Locate the cell with the specified text and output its (x, y) center coordinate. 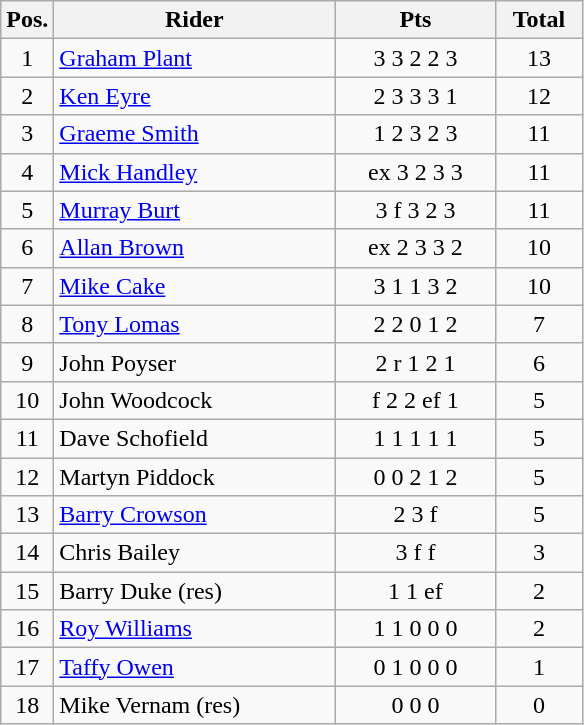
1 2 3 2 3 (416, 134)
8 (28, 324)
0 (539, 705)
0 1 0 0 0 (416, 667)
ex 2 3 3 2 (416, 248)
0 0 2 1 2 (416, 477)
Pos. (28, 20)
Chris Bailey (194, 553)
2 3 f (416, 515)
John Poyser (194, 362)
Pts (416, 20)
4 (28, 172)
Taffy Owen (194, 667)
Murray Burt (194, 210)
Roy Williams (194, 629)
Rider (194, 20)
2 3 3 3 1 (416, 96)
1 1 0 0 0 (416, 629)
Graeme Smith (194, 134)
17 (28, 667)
Allan Brown (194, 248)
9 (28, 362)
John Woodcock (194, 400)
Tony Lomas (194, 324)
Mike Vernam (res) (194, 705)
1 1 1 1 1 (416, 438)
3 f 3 2 3 (416, 210)
3 f f (416, 553)
Ken Eyre (194, 96)
14 (28, 553)
0 0 0 (416, 705)
3 1 1 3 2 (416, 286)
Total (539, 20)
1 1 ef (416, 591)
16 (28, 629)
ex 3 2 3 3 (416, 172)
3 3 2 2 3 (416, 58)
Barry Duke (res) (194, 591)
Mick Handley (194, 172)
Dave Schofield (194, 438)
Mike Cake (194, 286)
18 (28, 705)
Graham Plant (194, 58)
Barry Crowson (194, 515)
2 2 0 1 2 (416, 324)
f 2 2 ef 1 (416, 400)
2 r 1 2 1 (416, 362)
Martyn Piddock (194, 477)
15 (28, 591)
